Provide the (X, Y) coordinate of the cell's center where the given text is located.  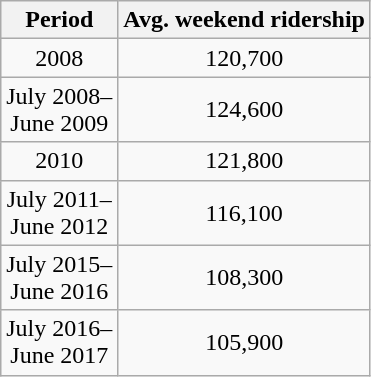
Period (60, 20)
108,300 (244, 278)
Avg. weekend ridership (244, 20)
116,100 (244, 212)
2008 (60, 58)
July 2011–June 2012 (60, 212)
120,700 (244, 58)
2010 (60, 161)
121,800 (244, 161)
105,900 (244, 342)
July 2015–June 2016 (60, 278)
July 2008–June 2009 (60, 110)
124,600 (244, 110)
July 2016–June 2017 (60, 342)
